Pinpoint the cell where the given text exists, returning its [x, y] midpoint coordinate. 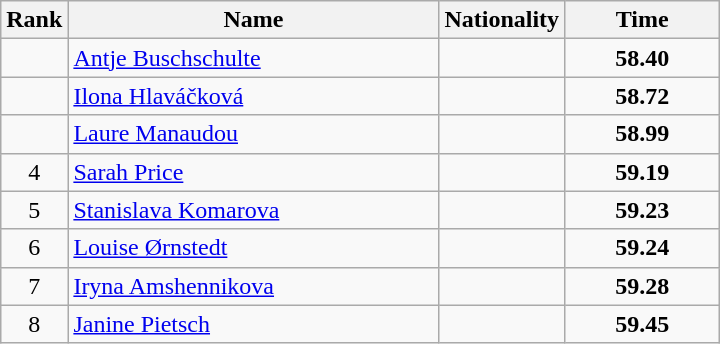
59.45 [642, 324]
Time [642, 20]
Louise Ørnstedt [254, 248]
7 [34, 286]
6 [34, 248]
Laure Manaudou [254, 134]
59.24 [642, 248]
5 [34, 210]
Rank [34, 20]
Name [254, 20]
Ilona Hlaváčková [254, 96]
4 [34, 172]
59.28 [642, 286]
58.40 [642, 58]
Nationality [502, 20]
Iryna Amshennikova [254, 286]
8 [34, 324]
58.99 [642, 134]
58.72 [642, 96]
Sarah Price [254, 172]
Janine Pietsch [254, 324]
59.23 [642, 210]
59.19 [642, 172]
Antje Buschschulte [254, 58]
Stanislava Komarova [254, 210]
